Find where the given text appears and provide that cell's center as [x, y] coordinate. 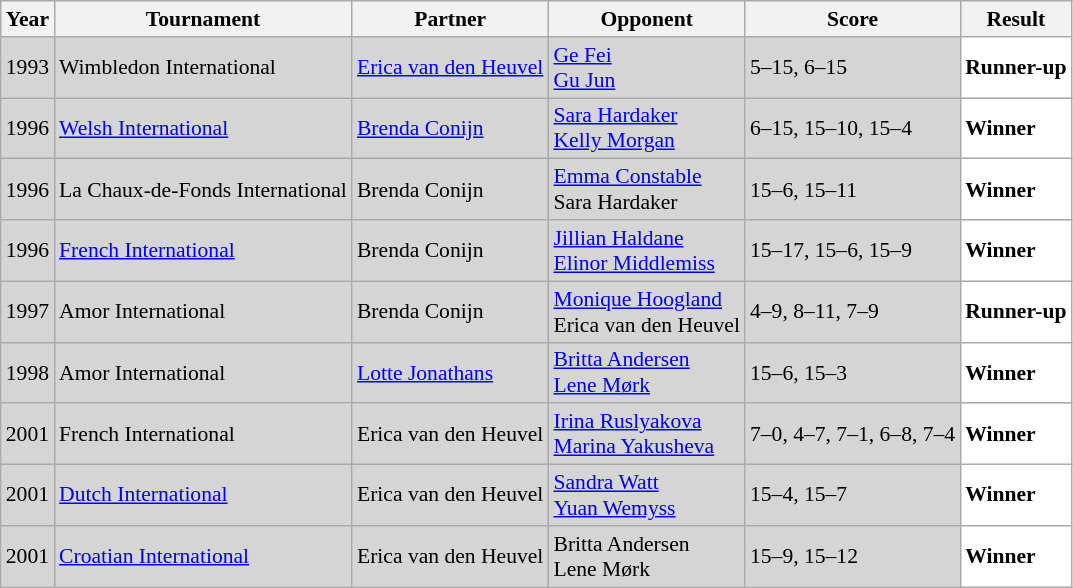
15–6, 15–3 [852, 372]
1993 [28, 68]
6–15, 15–10, 15–4 [852, 128]
15–6, 15–11 [852, 190]
7–0, 4–7, 7–1, 6–8, 7–4 [852, 434]
Croatian International [203, 556]
15–4, 15–7 [852, 496]
Monique Hoogland Erica van den Heuvel [646, 312]
Result [1016, 19]
Wimbledon International [203, 68]
Lotte Jonathans [450, 372]
La Chaux-de-Fonds International [203, 190]
Partner [450, 19]
Ge Fei Gu Jun [646, 68]
Year [28, 19]
1998 [28, 372]
15–9, 15–12 [852, 556]
Irina Ruslyakova Marina Yakusheva [646, 434]
Opponent [646, 19]
Emma Constable Sara Hardaker [646, 190]
Welsh International [203, 128]
4–9, 8–11, 7–9 [852, 312]
Sara Hardaker Kelly Morgan [646, 128]
Jillian Haldane Elinor Middlemiss [646, 250]
Tournament [203, 19]
Dutch International [203, 496]
15–17, 15–6, 15–9 [852, 250]
1997 [28, 312]
Score [852, 19]
Sandra Watt Yuan Wemyss [646, 496]
5–15, 6–15 [852, 68]
